Detect which cell encompasses the target text, then output its [x, y] center coordinate. 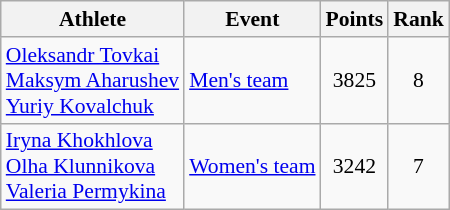
Rank [418, 19]
Event [252, 19]
3242 [355, 166]
3825 [355, 80]
Athlete [92, 19]
7 [418, 166]
Men's team [252, 80]
Oleksandr TovkaiMaksym AharushevYuriy Kovalchuk [92, 80]
Iryna KhokhlovaOlha KlunnikovaValeria Permykina [92, 166]
Women's team [252, 166]
Points [355, 19]
8 [418, 80]
